Provide the [x, y] coordinate of the cell's center where the given text is located.  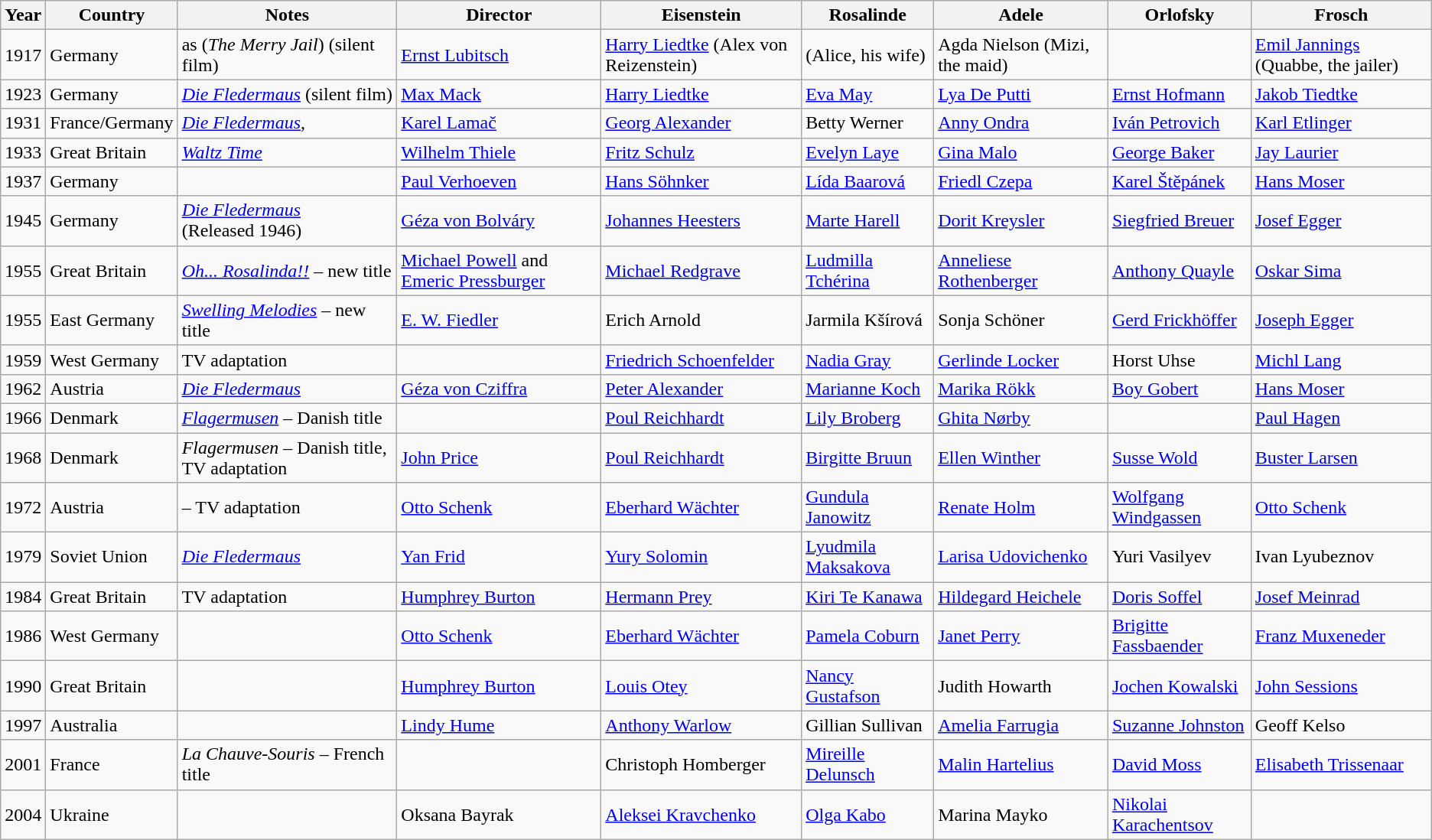
Betty Werner [867, 123]
Gina Malo [1021, 152]
Mireille Delunsch [867, 765]
Country [112, 15]
Lindy Hume [499, 725]
Oskar Sima [1341, 271]
Horst Uhse [1180, 360]
Jakob Tiedtke [1341, 94]
Gerlinde Locker [1021, 360]
Franz Muxeneder [1341, 637]
1923 [23, 94]
Aleksei Kravchenko [701, 814]
Hildegard Heichele [1021, 597]
Friedrich Schoenfelder [701, 360]
Ellen Winther [1021, 457]
Malin Hartelius [1021, 765]
1972 [23, 508]
Wolfgang Windgassen [1180, 508]
Marina Mayko [1021, 814]
Suzanne Johnston [1180, 725]
1931 [23, 123]
Flagermusen – Danish title, TV adaptation [288, 457]
Flagermusen – Danish title [288, 418]
Ernst Hofmann [1180, 94]
Iván Petrovich [1180, 123]
Peter Alexander [701, 389]
1962 [23, 389]
1979 [23, 557]
Susse Wold [1180, 457]
Erich Arnold [701, 320]
1997 [23, 725]
Amelia Farrugia [1021, 725]
Doris Soffel [1180, 597]
Waltz Time [288, 152]
Jarmila Kšírová [867, 320]
Kiri Te Kanawa [867, 597]
Paul Hagen [1341, 418]
Rosalinde [867, 15]
Nikolai Karachentsov [1180, 814]
Swelling Melodies – new title [288, 320]
Notes [288, 15]
(Alice, his wife) [867, 55]
Fritz Schulz [701, 152]
France/Germany [112, 123]
Max Mack [499, 94]
Lya De Putti [1021, 94]
Gillian Sullivan [867, 725]
Yuri Vasilyev [1180, 557]
E. W. Fiedler [499, 320]
Frosch [1341, 15]
Ivan Lyubeznov [1341, 557]
2004 [23, 814]
Dorit Kreysler [1021, 220]
Jay Laurier [1341, 152]
Marika Rökk [1021, 389]
Boy Gobert [1180, 389]
Gerd Frickhöffer [1180, 320]
David Moss [1180, 765]
Géza von Bolváry [499, 220]
2001 [23, 765]
Hans Söhnker [701, 181]
Oh... Rosalinda!! – new title [288, 271]
Emil Jannings (Quabbe, the jailer) [1341, 55]
Yan Frid [499, 557]
Nancy Gustafson [867, 685]
1945 [23, 220]
Pamela Coburn [867, 637]
1933 [23, 152]
Soviet Union [112, 557]
Anneliese Rothenberger [1021, 271]
Oksana Bayrak [499, 814]
Olga Kabo [867, 814]
Anthony Warlow [701, 725]
Die Fledermaus (Released 1946) [288, 220]
Marianne Koch [867, 389]
Year [23, 15]
1959 [23, 360]
Sonja Schöner [1021, 320]
Lyudmila Maksakova [867, 557]
Josef Meinrad [1341, 597]
Eisenstein [701, 15]
Karl Etlinger [1341, 123]
Lída Baarová [867, 181]
Anny Ondra [1021, 123]
Christoph Homberger [701, 765]
France [112, 765]
Die Fledermaus, [288, 123]
Friedl Czepa [1021, 181]
Agda Nielson (Mizi, the maid) [1021, 55]
Nadia Gray [867, 360]
Yury Solomin [701, 557]
Die Fledermaus (silent film) [288, 94]
Lily Broberg [867, 418]
Evelyn Laye [867, 152]
Joseph Egger [1341, 320]
1968 [23, 457]
Buster Larsen [1341, 457]
1984 [23, 597]
1966 [23, 418]
1937 [23, 181]
Renate Holm [1021, 508]
John Price [499, 457]
Orlofsky [1180, 15]
Harry Liedtke (Alex von Reizenstein) [701, 55]
Harry Liedtke [701, 94]
1990 [23, 685]
George Baker [1180, 152]
Elisabeth Trissenaar [1341, 765]
Marte Harell [867, 220]
Georg Alexander [701, 123]
Karel Štěpánek [1180, 181]
Gundula Janowitz [867, 508]
La Chauve-Souris – French title [288, 765]
1986 [23, 637]
Johannes Heesters [701, 220]
Paul Verhoeven [499, 181]
Michael Redgrave [701, 271]
Anthony Quayle [1180, 271]
Géza von Cziffra [499, 389]
Siegfried Breuer [1180, 220]
Jochen Kowalski [1180, 685]
Geoff Kelso [1341, 725]
John Sessions [1341, 685]
East Germany [112, 320]
Birgitte Bruun [867, 457]
Michl Lang [1341, 360]
Wilhelm Thiele [499, 152]
Hermann Prey [701, 597]
Michael Powell and Emeric Pressburger [499, 271]
Ghita Nørby [1021, 418]
Ernst Lubitsch [499, 55]
Judith Howarth [1021, 685]
Australia [112, 725]
Larisa Udovichenko [1021, 557]
Eva May [867, 94]
Josef Egger [1341, 220]
1917 [23, 55]
Brigitte Fassbaender [1180, 637]
Adele [1021, 15]
Ukraine [112, 814]
Ludmilla Tchérina [867, 271]
– TV adaptation [288, 508]
Director [499, 15]
Louis Otey [701, 685]
as (The Merry Jail) (silent film) [288, 55]
Karel Lamač [499, 123]
Janet Perry [1021, 637]
